Identify which cell holds the provided text, then report its [X, Y] central coordinate. 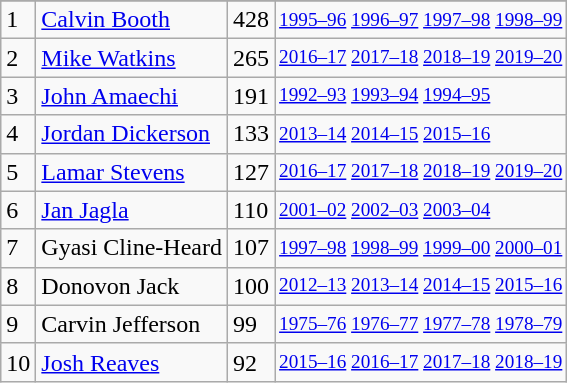
92 [250, 362]
Donovon Jack [132, 286]
265 [250, 58]
110 [250, 210]
Jan Jagla [132, 210]
6 [18, 210]
1995–96 1996–97 1997–98 1998–99 [421, 20]
2013–14 2014–15 2015–16 [421, 134]
Josh Reaves [132, 362]
107 [250, 248]
9 [18, 324]
1 [18, 20]
1975–76 1976–77 1977–78 1978–79 [421, 324]
8 [18, 286]
1997–98 1998–99 1999–00 2000–01 [421, 248]
100 [250, 286]
2015–16 2016–17 2017–18 2018–19 [421, 362]
7 [18, 248]
3 [18, 96]
2 [18, 58]
133 [250, 134]
5 [18, 172]
1992–93 1993–94 1994–95 [421, 96]
2012–13 2013–14 2014–15 2015–16 [421, 286]
4 [18, 134]
Carvin Jefferson [132, 324]
10 [18, 362]
John Amaechi [132, 96]
191 [250, 96]
2001–02 2002–03 2003–04 [421, 210]
Mike Watkins [132, 58]
99 [250, 324]
Jordan Dickerson [132, 134]
428 [250, 20]
Gyasi Cline-Heard [132, 248]
Calvin Booth [132, 20]
Lamar Stevens [132, 172]
127 [250, 172]
